Pinpoint the cell where the given text exists, returning its (x, y) midpoint coordinate. 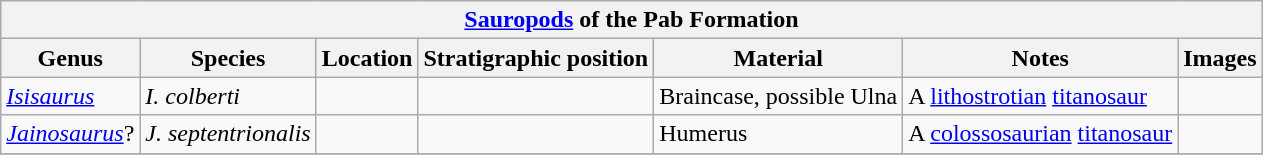
I. colberti (228, 96)
Braincase, possible Ulna (778, 96)
Jainosaurus? (70, 134)
Genus (70, 58)
Notes (1040, 58)
A colossosaurian titanosaur (1040, 134)
A lithostrotian titanosaur (1040, 96)
Humerus (778, 134)
Species (228, 58)
Material (778, 58)
Sauropods of the Pab Formation (632, 20)
Isisaurus (70, 96)
Stratigraphic position (536, 58)
Location (367, 58)
J. septentrionalis (228, 134)
Images (1220, 58)
